Find where the given text appears and provide that cell's center as [x, y] coordinate. 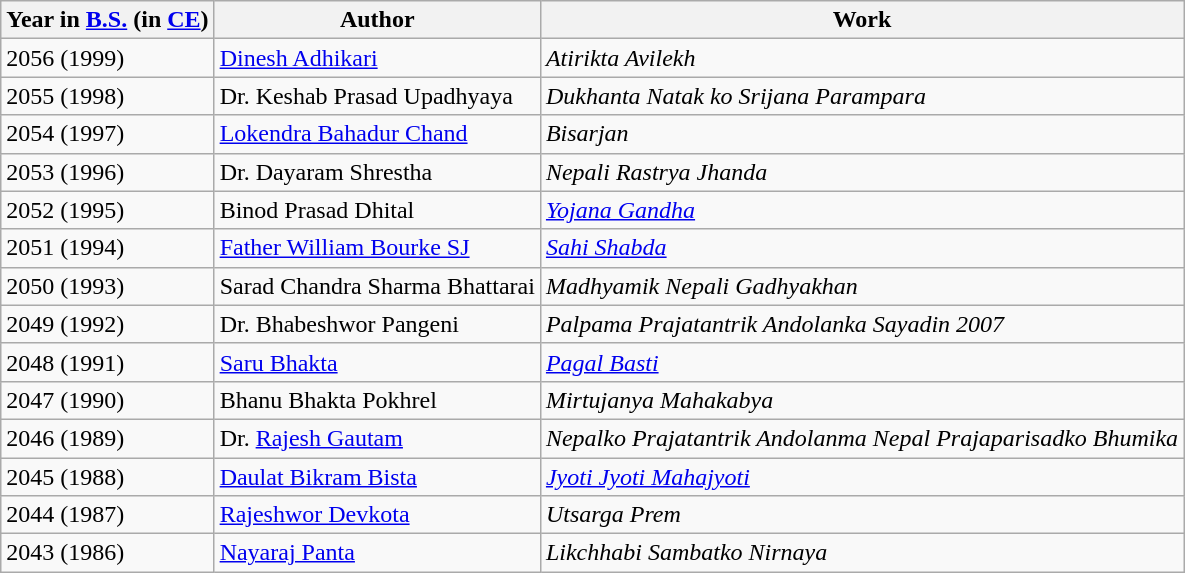
Bisarjan [862, 134]
Nepalko Prajatantrik Andolanma Nepal Prajaparisadko Bhumika [862, 438]
Work [862, 20]
2044 (1987) [108, 515]
Yojana Gandha [862, 210]
2053 (1996) [108, 172]
2047 (1990) [108, 400]
Madhyamik Nepali Gadhyakhan [862, 286]
Nayaraj Panta [377, 553]
2048 (1991) [108, 362]
Dinesh Adhikari [377, 58]
Author [377, 20]
2055 (1998) [108, 96]
Sahi Shabda [862, 248]
Jyoti Jyoti Mahajyoti [862, 477]
Mirtujanya Mahakabya [862, 400]
2052 (1995) [108, 210]
Nepali Rastrya Jhanda [862, 172]
Lokendra Bahadur Chand [377, 134]
2051 (1994) [108, 248]
Likchhabi Sambatko Nirnaya [862, 553]
Sarad Chandra Sharma Bhattarai [377, 286]
Bhanu Bhakta Pokhrel [377, 400]
Binod Prasad Dhital [377, 210]
2046 (1989) [108, 438]
Utsarga Prem [862, 515]
Rajeshwor Devkota [377, 515]
2043 (1986) [108, 553]
Year in B.S. (in CE) [108, 20]
Palpama Prajatantrik Andolanka Sayadin 2007 [862, 324]
Daulat Bikram Bista [377, 477]
2056 (1999) [108, 58]
2050 (1993) [108, 286]
Atirikta Avilekh [862, 58]
Dukhanta Natak ko Srijana Parampara [862, 96]
Dr. Rajesh Gautam [377, 438]
2045 (1988) [108, 477]
2054 (1997) [108, 134]
Saru Bhakta [377, 362]
Dr. Keshab Prasad Upadhyaya [377, 96]
Dr. Bhabeshwor Pangeni [377, 324]
2049 (1992) [108, 324]
Father William Bourke SJ [377, 248]
Dr. Dayaram Shrestha [377, 172]
Pagal Basti [862, 362]
